Return the [x, y] coordinate for the center point of the cell that contains the specified text.  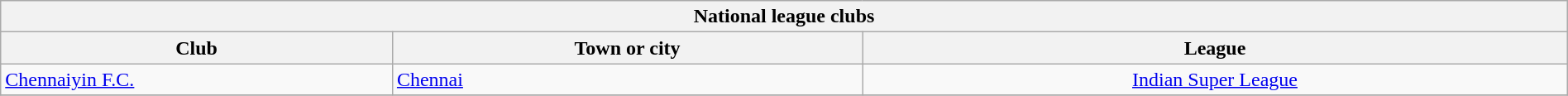
Chennaiyin F.C. [197, 79]
Indian Super League [1216, 79]
National league clubs [784, 17]
Club [197, 48]
Town or city [627, 48]
League [1216, 48]
Chennai [627, 79]
